Capture the cell that displays the provided text and extract its [x, y] central coordinate. 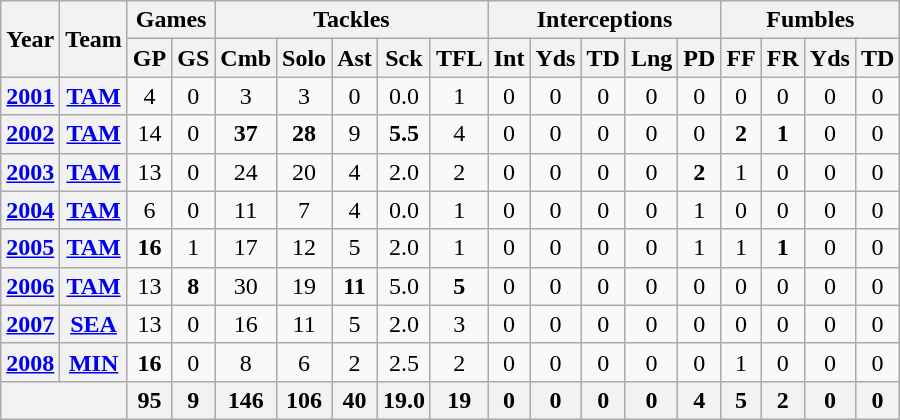
Team [94, 39]
5.5 [404, 134]
37 [246, 134]
30 [246, 286]
Interceptions [604, 20]
2004 [30, 210]
28 [304, 134]
GS [194, 58]
SEA [94, 324]
Year [30, 39]
Games [170, 20]
Sck [404, 58]
24 [246, 172]
Fumbles [810, 20]
FR [782, 58]
5.0 [404, 286]
20 [304, 172]
2007 [30, 324]
2.5 [404, 362]
Tackles [352, 20]
Int [509, 58]
7 [304, 210]
2003 [30, 172]
PD [700, 58]
19.0 [404, 400]
FF [741, 58]
Ast [355, 58]
2008 [30, 362]
2001 [30, 96]
GP [149, 58]
17 [246, 248]
Solo [304, 58]
40 [355, 400]
14 [149, 134]
12 [304, 248]
95 [149, 400]
2006 [30, 286]
106 [304, 400]
2005 [30, 248]
MIN [94, 362]
2002 [30, 134]
TFL [459, 58]
146 [246, 400]
Cmb [246, 58]
Lng [651, 58]
